Capture the cell that displays the provided text and extract its (x, y) central coordinate. 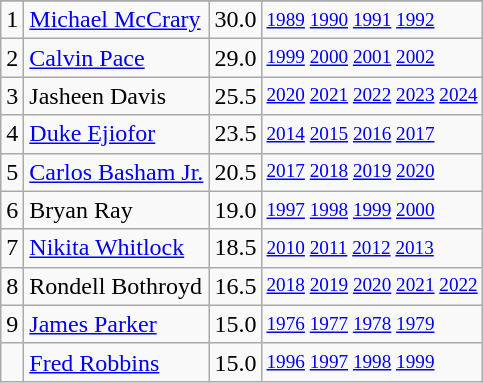
2010 2011 2012 2013 (372, 248)
30.0 (236, 20)
5 (12, 172)
2017 2018 2019 2020 (372, 172)
23.5 (236, 134)
20.5 (236, 172)
4 (12, 134)
Michael McCrary (116, 20)
2018 2019 2020 2021 2022 (372, 286)
2 (12, 58)
3 (12, 96)
James Parker (116, 324)
1976 1977 1978 1979 (372, 324)
1989 1990 1991 1992 (372, 20)
1999 2000 2001 2002 (372, 58)
2020 2021 2022 2023 2024 (372, 96)
29.0 (236, 58)
Calvin Pace (116, 58)
2014 2015 2016 2017 (372, 134)
8 (12, 286)
7 (12, 248)
25.5 (236, 96)
1 (12, 20)
Fred Robbins (116, 362)
Rondell Bothroyd (116, 286)
1996 1997 1998 1999 (372, 362)
Jasheen Davis (116, 96)
6 (12, 210)
1997 1998 1999 2000 (372, 210)
19.0 (236, 210)
Bryan Ray (116, 210)
Duke Ejiofor (116, 134)
16.5 (236, 286)
Carlos Basham Jr. (116, 172)
Nikita Whitlock (116, 248)
18.5 (236, 248)
9 (12, 324)
